Detect which cell encompasses the target text, then output its [X, Y] center coordinate. 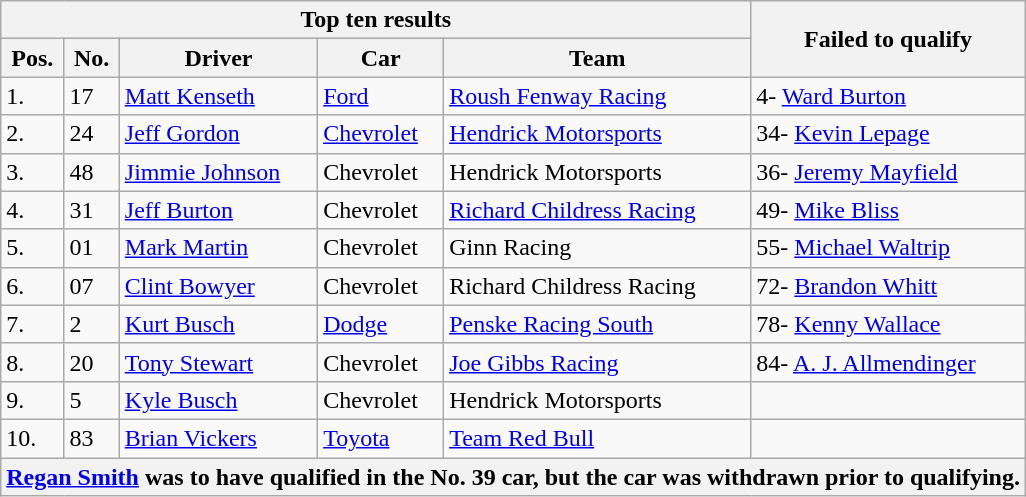
4. [32, 210]
Team Red Bull [598, 438]
Team [598, 58]
24 [92, 134]
Toyota [381, 438]
Clint Bowyer [218, 286]
Mark Martin [218, 248]
07 [92, 286]
Matt Kenseth [218, 96]
5. [32, 248]
7. [32, 324]
Roush Fenway Racing [598, 96]
84- A. J. Allmendinger [888, 362]
9. [32, 400]
1. [32, 96]
Jeff Burton [218, 210]
10. [32, 438]
36- Jeremy Mayfield [888, 172]
72- Brandon Whitt [888, 286]
48 [92, 172]
Penske Racing South [598, 324]
Ginn Racing [598, 248]
Regan Smith was to have qualified in the No. 39 car, but the car was withdrawn prior to qualifying. [514, 477]
Joe Gibbs Racing [598, 362]
Dodge [381, 324]
Brian Vickers [218, 438]
34- Kevin Lepage [888, 134]
Jeff Gordon [218, 134]
2 [92, 324]
83 [92, 438]
4- Ward Burton [888, 96]
78- Kenny Wallace [888, 324]
01 [92, 248]
Kyle Busch [218, 400]
8. [32, 362]
31 [92, 210]
55- Michael Waltrip [888, 248]
Jimmie Johnson [218, 172]
Top ten results [376, 20]
2. [32, 134]
49- Mike Bliss [888, 210]
20 [92, 362]
5 [92, 400]
Driver [218, 58]
Car [381, 58]
Ford [381, 96]
Tony Stewart [218, 362]
Pos. [32, 58]
No. [92, 58]
Kurt Busch [218, 324]
Failed to qualify [888, 39]
17 [92, 96]
6. [32, 286]
3. [32, 172]
